Output the (X, Y) coordinate of the center of the cell containing the given text.  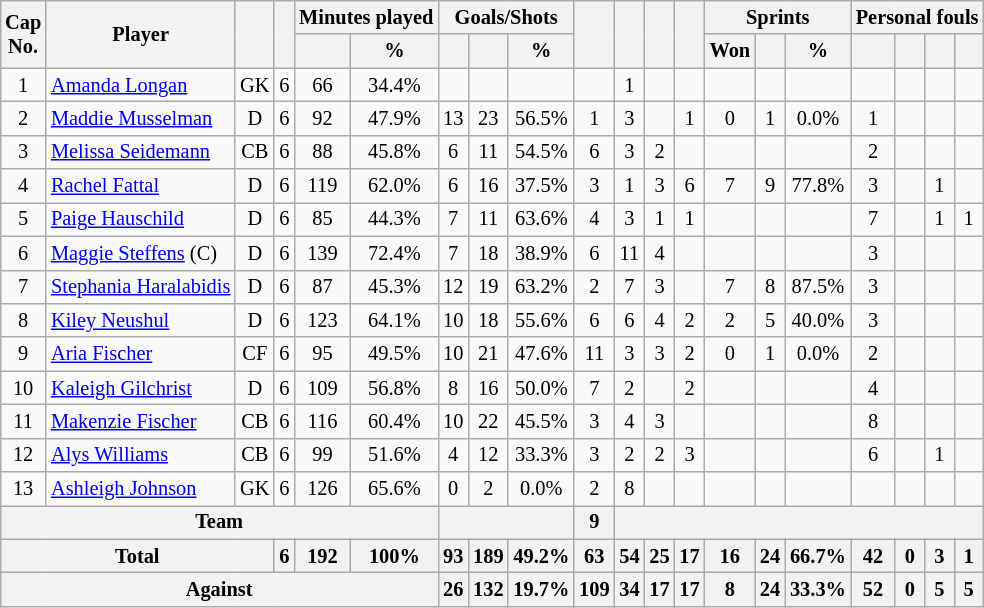
85 (322, 219)
92 (322, 118)
192 (322, 556)
Melissa Seidemann (140, 152)
Ashleigh Johnson (140, 489)
Total (137, 556)
Player (140, 34)
Aria Fischer (140, 354)
Makenzie Fischer (140, 421)
99 (322, 455)
34 (629, 589)
45.3% (394, 287)
Personal fouls (918, 17)
119 (322, 186)
Goals/Shots (506, 17)
19.7% (541, 589)
CF (254, 354)
64.1% (394, 320)
95 (322, 354)
Maggie Steffens (C) (140, 253)
62.0% (394, 186)
Rachel Fattal (140, 186)
88 (322, 152)
63.2% (541, 287)
123 (322, 320)
40.0% (818, 320)
25 (659, 556)
55.6% (541, 320)
Minutes played (366, 17)
Team (219, 522)
189 (488, 556)
100% (394, 556)
Stephania Haralabidis (140, 287)
19 (488, 287)
Amanda Longan (140, 85)
66 (322, 85)
Kaleigh Gilchrist (140, 388)
54.5% (541, 152)
26 (453, 589)
87.5% (818, 287)
132 (488, 589)
56.5% (541, 118)
Against (219, 589)
50.0% (541, 388)
42 (873, 556)
116 (322, 421)
21 (488, 354)
45.5% (541, 421)
63.6% (541, 219)
Maddie Musselman (140, 118)
87 (322, 287)
CapNo. (23, 34)
63 (594, 556)
Alys Williams (140, 455)
49.2% (541, 556)
34.4% (394, 85)
38.9% (541, 253)
52 (873, 589)
65.6% (394, 489)
77.8% (818, 186)
93 (453, 556)
Won (730, 51)
66.7% (818, 556)
72.4% (394, 253)
37.5% (541, 186)
47.9% (394, 118)
22 (488, 421)
60.4% (394, 421)
Sprints (778, 17)
45.8% (394, 152)
44.3% (394, 219)
Paige Hauschild (140, 219)
23 (488, 118)
49.5% (394, 354)
139 (322, 253)
54 (629, 556)
51.6% (394, 455)
Kiley Neushul (140, 320)
47.6% (541, 354)
56.8% (394, 388)
126 (322, 489)
